Search for the cell housing the specified text and yield its [x, y] center coordinate. 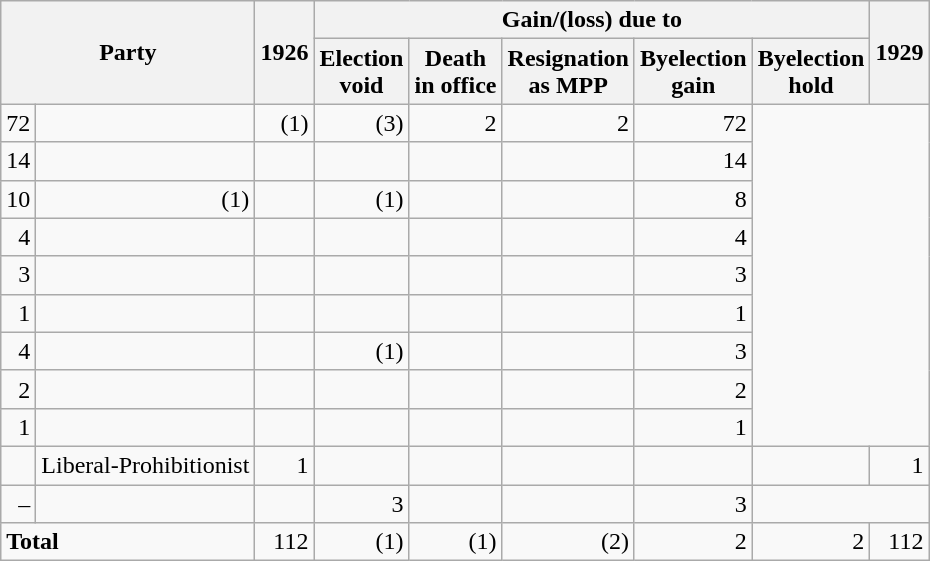
Gain/(loss) due to [592, 20]
(2) [568, 542]
Total [128, 542]
Byelectiongain [693, 72]
8 [693, 199]
1929 [900, 52]
1926 [284, 52]
Resignationas MPP [568, 72]
Byelectionhold [811, 72]
10 [18, 199]
Liberal-Prohibitionist [146, 465]
(3) [362, 123]
Party [128, 52]
– [18, 503]
Electionvoid [362, 72]
Deathin office [456, 72]
